Pinpoint the cell where the given text exists, returning its [x, y] midpoint coordinate. 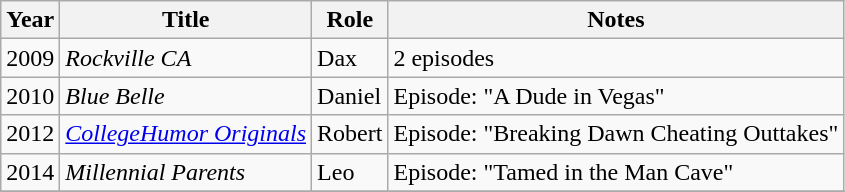
2009 [30, 58]
CollegeHumor Originals [186, 134]
Leo [350, 172]
Role [350, 20]
Daniel [350, 96]
Year [30, 20]
Title [186, 20]
Dax [350, 58]
Notes [616, 20]
2012 [30, 134]
Millennial Parents [186, 172]
Robert [350, 134]
Episode: "Breaking Dawn Cheating Outtakes" [616, 134]
2014 [30, 172]
2010 [30, 96]
2 episodes [616, 58]
Episode: "A Dude in Vegas" [616, 96]
Rockville CA [186, 58]
Episode: "Tamed in the Man Cave" [616, 172]
Blue Belle [186, 96]
